Identify which cell holds the provided text, then report its [X, Y] central coordinate. 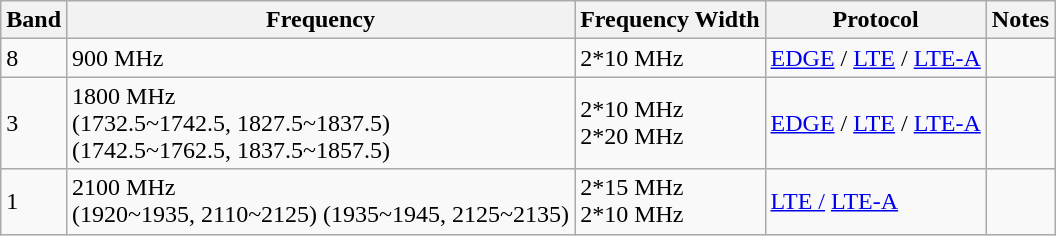
2100 MHz(1920~1935, 2110~2125) (1935~1945, 2125~2135) [321, 202]
2*10 MHz 2*20 MHz [670, 123]
Frequency Width [670, 20]
2*10 MHz [670, 58]
1800 MHz(1732.5~1742.5, 1827.5~1837.5) (1742.5~1762.5, 1837.5~1857.5) [321, 123]
2*15 MHz 2*10 MHz [670, 202]
Band [34, 20]
900 MHz [321, 58]
Protocol [876, 20]
3 [34, 123]
LTE / LTE-A [876, 202]
Notes [1020, 20]
8 [34, 58]
1 [34, 202]
Frequency [321, 20]
